Output the (X, Y) coordinate of the center of the cell containing the given text.  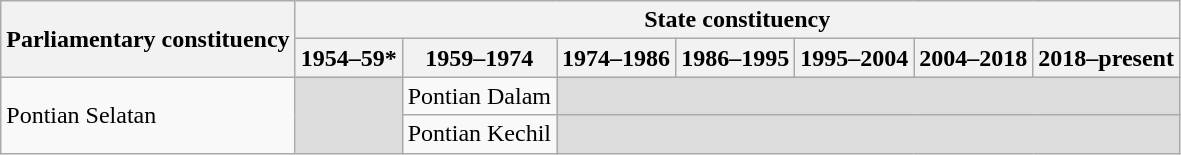
Pontian Dalam (479, 96)
1995–2004 (854, 58)
Parliamentary constituency (148, 39)
Pontian Selatan (148, 115)
1974–1986 (616, 58)
2018–present (1106, 58)
1986–1995 (736, 58)
1954–59* (348, 58)
State constituency (737, 20)
2004–2018 (974, 58)
Pontian Kechil (479, 134)
1959–1974 (479, 58)
